Find where the given text appears and provide that cell's center as (x, y) coordinate. 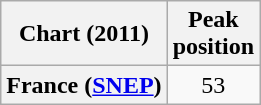
Chart (2011) (84, 34)
France (SNEP) (84, 85)
Peakposition (213, 34)
53 (213, 85)
